Scan for the cell matching the given text and deliver its (x, y) coordinate at center. 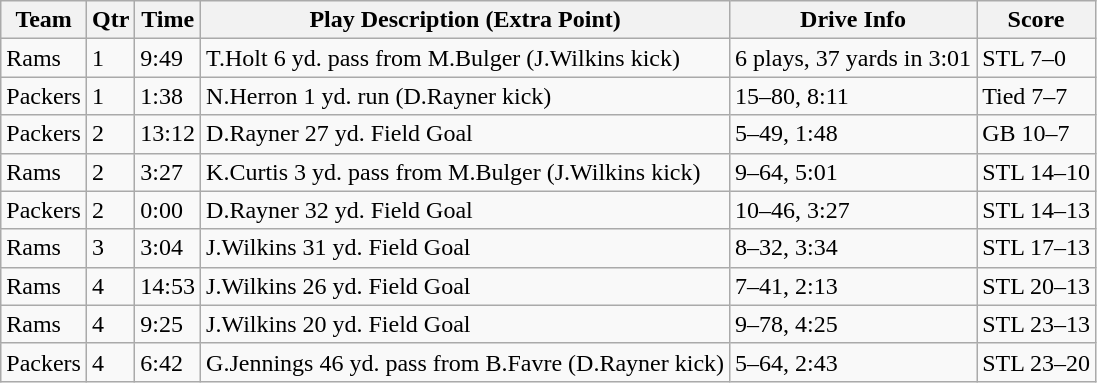
15–80, 8:11 (854, 96)
3:27 (168, 172)
K.Curtis 3 yd. pass from M.Bulger (J.Wilkins kick) (466, 172)
STL 20–13 (1036, 286)
14:53 (168, 286)
Play Description (Extra Point) (466, 20)
N.Herron 1 yd. run (D.Rayner kick) (466, 96)
Drive Info (854, 20)
1:38 (168, 96)
Qtr (110, 20)
9–78, 4:25 (854, 324)
Team (44, 20)
9:49 (168, 58)
STL 23–13 (1036, 324)
9:25 (168, 324)
D.Rayner 32 yd. Field Goal (466, 210)
6 plays, 37 yards in 3:01 (854, 58)
STL 14–10 (1036, 172)
STL 7–0 (1036, 58)
6:42 (168, 362)
GB 10–7 (1036, 134)
10–46, 3:27 (854, 210)
STL 17–13 (1036, 248)
3:04 (168, 248)
T.Holt 6 yd. pass from M.Bulger (J.Wilkins kick) (466, 58)
13:12 (168, 134)
D.Rayner 27 yd. Field Goal (466, 134)
Score (1036, 20)
7–41, 2:13 (854, 286)
0:00 (168, 210)
9–64, 5:01 (854, 172)
J.Wilkins 20 yd. Field Goal (466, 324)
G.Jennings 46 yd. pass from B.Favre (D.Rayner kick) (466, 362)
8–32, 3:34 (854, 248)
STL 23–20 (1036, 362)
STL 14–13 (1036, 210)
3 (110, 248)
Time (168, 20)
J.Wilkins 26 yd. Field Goal (466, 286)
J.Wilkins 31 yd. Field Goal (466, 248)
5–49, 1:48 (854, 134)
Tied 7–7 (1036, 96)
5–64, 2:43 (854, 362)
